Find where the given text appears and provide that cell's center as (X, Y) coordinate. 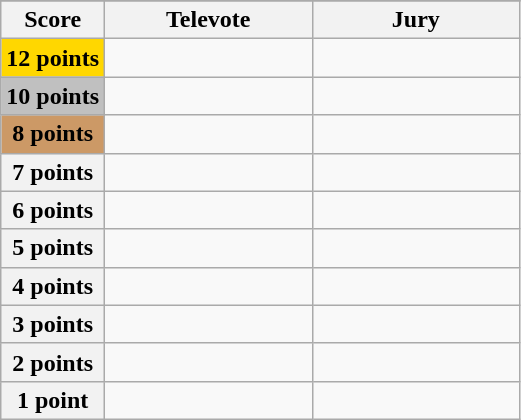
2 points (53, 362)
8 points (53, 134)
6 points (53, 210)
Televote (209, 20)
Jury (416, 20)
4 points (53, 286)
7 points (53, 172)
5 points (53, 248)
Score (53, 20)
3 points (53, 324)
12 points (53, 58)
1 point (53, 400)
10 points (53, 96)
